Return [X, Y] of the center of cell containing provided text 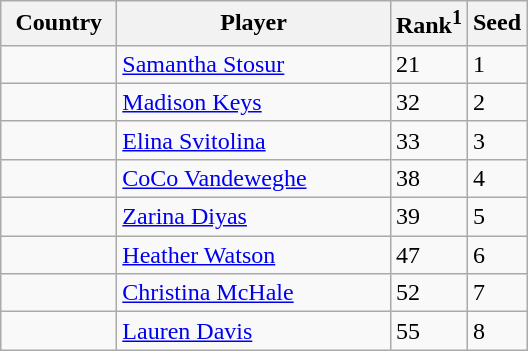
Rank1 [428, 24]
4 [496, 178]
1 [496, 64]
6 [496, 255]
3 [496, 140]
Madison Keys [254, 102]
47 [428, 255]
Heather Watson [254, 255]
32 [428, 102]
52 [428, 293]
Elina Svitolina [254, 140]
38 [428, 178]
33 [428, 140]
CoCo Vandeweghe [254, 178]
Player [254, 24]
Seed [496, 24]
2 [496, 102]
21 [428, 64]
Country [59, 24]
8 [496, 331]
7 [496, 293]
39 [428, 217]
Zarina Diyas [254, 217]
Christina McHale [254, 293]
55 [428, 331]
Samantha Stosur [254, 64]
Lauren Davis [254, 331]
5 [496, 217]
